Scan for the cell matching the given text and deliver its (x, y) coordinate at center. 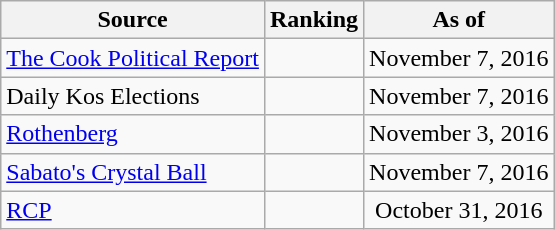
As of (459, 20)
Ranking (314, 20)
RCP (133, 210)
The Cook Political Report (133, 58)
Source (133, 20)
October 31, 2016 (459, 210)
Rothenberg (133, 134)
November 3, 2016 (459, 134)
Sabato's Crystal Ball (133, 172)
Daily Kos Elections (133, 96)
